From the cell containing the given text, extract its center point as [X, Y] coordinate. 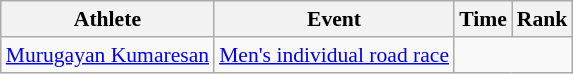
Event [334, 19]
Men's individual road race [334, 55]
Athlete [108, 19]
Time [483, 19]
Murugayan Kumaresan [108, 55]
Rank [542, 19]
